Provide the [X, Y] coordinate of the cell's center where the given text is located.  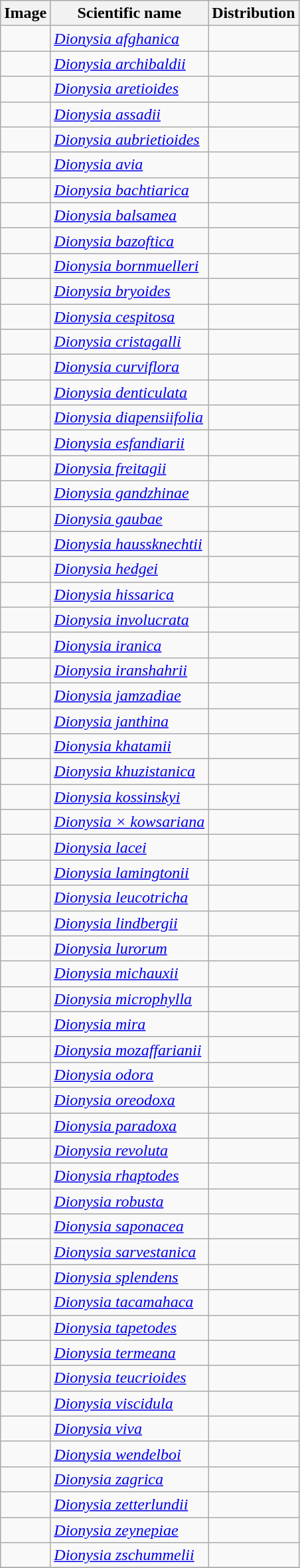
Dionysia saponacea [129, 1227]
Dionysia robusta [129, 1201]
Dionysia odora [129, 1075]
Dionysia diapensiifolia [129, 418]
Dionysia tapetodes [129, 1328]
Dionysia mozaffarianii [129, 1049]
Dionysia microphylla [129, 999]
Dionysia leucotricha [129, 898]
Image [25, 13]
Dionysia esfandiarii [129, 443]
Dionysia splendens [129, 1277]
Dionysia zagrica [129, 1479]
Dionysia afghanica [129, 39]
Distribution [254, 13]
Dionysia gaubae [129, 519]
Dionysia denticulata [129, 392]
Dionysia tacamahaca [129, 1302]
Dionysia balsamea [129, 215]
Dionysia teucrioides [129, 1378]
Dionysia janthina [129, 721]
Dionysia hissarica [129, 594]
Dionysia × kowsariana [129, 822]
Dionysia haussknechtii [129, 544]
Dionysia paradoxa [129, 1126]
Dionysia revoluta [129, 1151]
Dionysia lamingtonii [129, 873]
Dionysia bazoftica [129, 240]
Dionysia viscidula [129, 1403]
Dionysia iranica [129, 645]
Dionysia lindbergii [129, 923]
Dionysia termeana [129, 1353]
Dionysia lurorum [129, 948]
Dionysia gandzhinae [129, 493]
Dionysia zeynepiae [129, 1529]
Dionysia iranshahrii [129, 670]
Dionysia oreodoxa [129, 1100]
Dionysia khatamii [129, 746]
Dionysia hedgei [129, 569]
Dionysia cespitosa [129, 317]
Dionysia aretioides [129, 89]
Dionysia sarvestanica [129, 1252]
Dionysia bachtiarica [129, 190]
Dionysia kossinskyi [129, 797]
Dionysia bornmuelleri [129, 266]
Dionysia aubrietioides [129, 139]
Dionysia khuzistanica [129, 772]
Dionysia wendelboi [129, 1454]
Dionysia freitagii [129, 468]
Dionysia assadii [129, 114]
Dionysia cristagalli [129, 342]
Scientific name [129, 13]
Dionysia mira [129, 1024]
Dionysia zschummelii [129, 1555]
Dionysia rhaptodes [129, 1176]
Dionysia viva [129, 1429]
Dionysia jamzadiae [129, 695]
Dionysia avia [129, 165]
Dionysia archibaldii [129, 64]
Dionysia curviflora [129, 367]
Dionysia bryoides [129, 291]
Dionysia zetterlundii [129, 1504]
Dionysia involucrata [129, 620]
Dionysia michauxii [129, 974]
Dionysia lacei [129, 847]
